Scan for the cell matching the given text and deliver its (X, Y) coordinate at center. 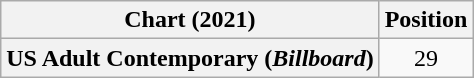
US Adult Contemporary (Billboard) (190, 58)
Position (426, 20)
Chart (2021) (190, 20)
29 (426, 58)
